Return [X, Y] of the center of cell containing provided text 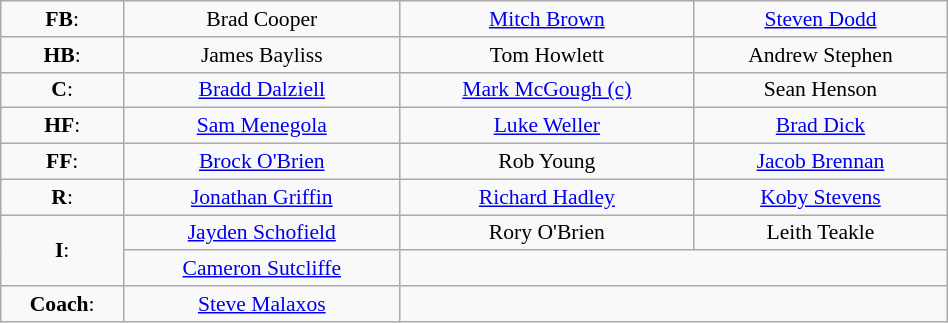
Brad Cooper [262, 19]
R: [62, 197]
FB: [62, 19]
FF: [62, 162]
Sam Menegola [262, 126]
Steven Dodd [821, 19]
Brad Dick [821, 126]
Cameron Sutcliffe [262, 269]
Jayden Schofield [262, 233]
I: [62, 250]
Rory O'Brien [547, 233]
James Bayliss [262, 55]
Rob Young [547, 162]
Brock O'Brien [262, 162]
Luke Weller [547, 126]
Andrew Stephen [821, 55]
Jacob Brennan [821, 162]
HB: [62, 55]
Leith Teakle [821, 233]
HF: [62, 126]
Tom Howlett [547, 55]
Jonathan Griffin [262, 197]
Bradd Dalziell [262, 90]
Koby Stevens [821, 197]
Richard Hadley [547, 197]
Steve Malaxos [262, 304]
C: [62, 90]
Sean Henson [821, 90]
Coach: [62, 304]
Mark McGough (c) [547, 90]
Mitch Brown [547, 19]
